Detect which cell encompasses the target text, then output its [x, y] center coordinate. 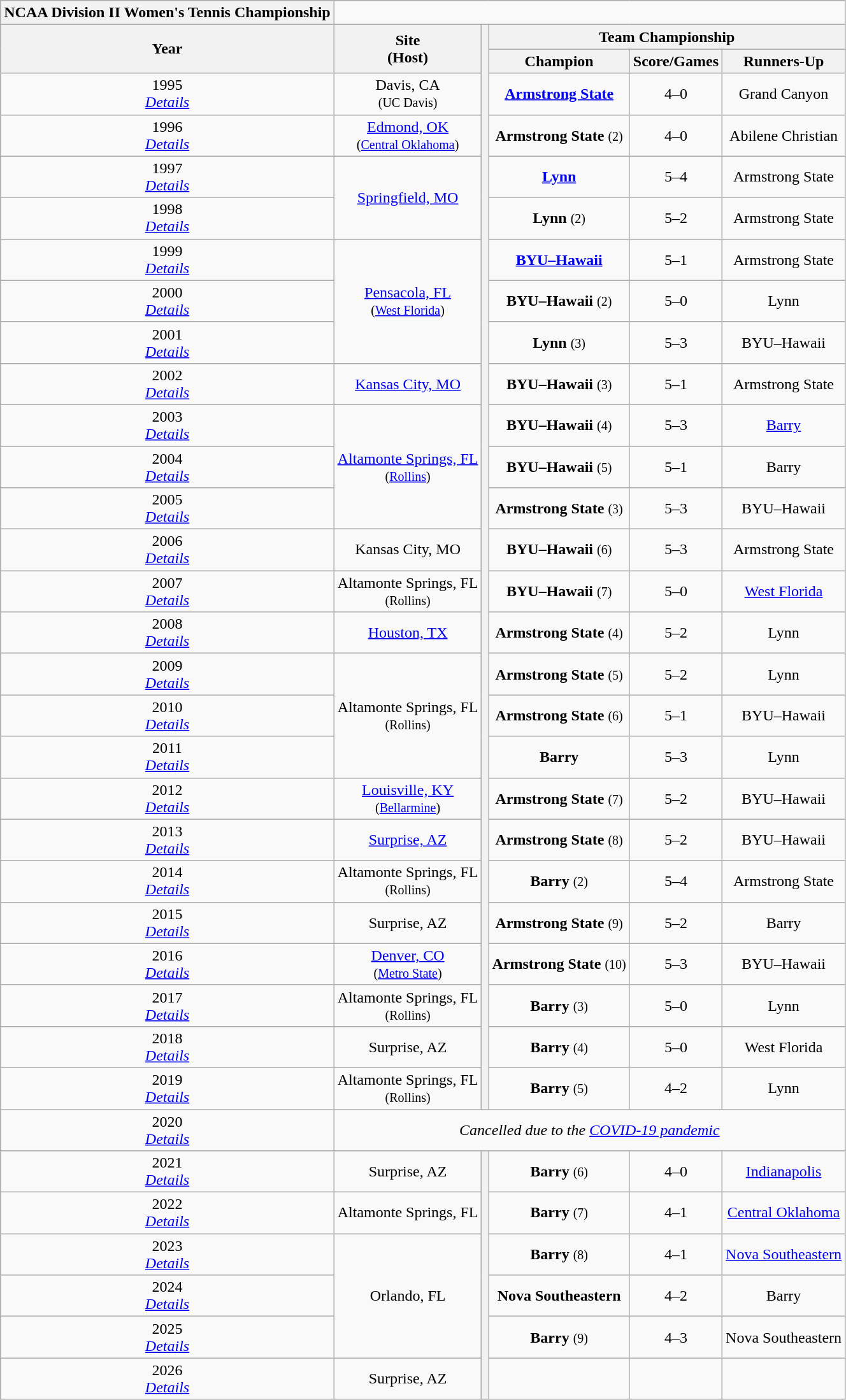
Barry (8) [559, 1255]
Louisville, KY(Bellarmine) [408, 799]
Cancelled due to the COVID-19 pandemic [589, 1130]
2021Details [167, 1172]
Site(Host) [408, 49]
Armstrong State (7) [559, 799]
Score/Games [675, 61]
2006 Details [167, 550]
Abilene Christian [784, 135]
Denver, CO(Metro State) [408, 964]
1998 Details [167, 218]
2008 Details [167, 633]
Barry (9) [559, 1338]
1995 Details [167, 94]
BYU–Hawaii (4) [559, 425]
Armstrong State (9) [559, 922]
Grand Canyon [784, 94]
Barry (4) [559, 1047]
2007 Details [167, 591]
Davis, CA(UC Davis) [408, 94]
2011 Details [167, 757]
Barry (5) [559, 1088]
Houston, TX [408, 633]
Barry (2) [559, 882]
Barry (7) [559, 1213]
Team Championship [667, 37]
2003 Details [167, 425]
Edmond, OK(Central Oklahoma) [408, 135]
NCAA Division II Women's Tennis Championship [167, 13]
2022Details [167, 1213]
Orlando, FL [408, 1296]
2012 Details [167, 799]
2025Details [167, 1338]
2018 Details [167, 1047]
Year [167, 49]
2023Details [167, 1255]
2020 Details [167, 1130]
Central Oklahoma [784, 1213]
Lynn (2) [559, 218]
2024Details [167, 1296]
Armstrong State (5) [559, 674]
Armstrong State (10) [559, 964]
2004 Details [167, 466]
Indianapolis [784, 1172]
2017 Details [167, 1005]
4–3 [675, 1338]
2014 Details [167, 882]
Armstrong State (6) [559, 716]
2000 Details [167, 301]
2001 Details [167, 343]
2015 Details [167, 922]
BYU–Hawaii (6) [559, 550]
Barry (6) [559, 1172]
2002 Details [167, 383]
Springfield, MO [408, 197]
BYU–Hawaii (3) [559, 383]
1999 Details [167, 260]
BYU–Hawaii (7) [559, 591]
Runners-Up [784, 61]
2016 Details [167, 964]
Altamonte Springs, FL [408, 1213]
Lynn (3) [559, 343]
Pensacola, FL(West Florida) [408, 301]
Barry (3) [559, 1005]
Armstrong State (2) [559, 135]
2009 Details [167, 674]
BYU–Hawaii (2) [559, 301]
1996 Details [167, 135]
2019 Details [167, 1088]
2026Details [167, 1378]
Armstrong State (3) [559, 508]
Champion [559, 61]
BYU–Hawaii (5) [559, 466]
2005 Details [167, 508]
Armstrong State (4) [559, 633]
2013 Details [167, 839]
Armstrong State (8) [559, 839]
1997 Details [167, 177]
2010 Details [167, 716]
